Identify which cell holds the provided text, then report its (x, y) central coordinate. 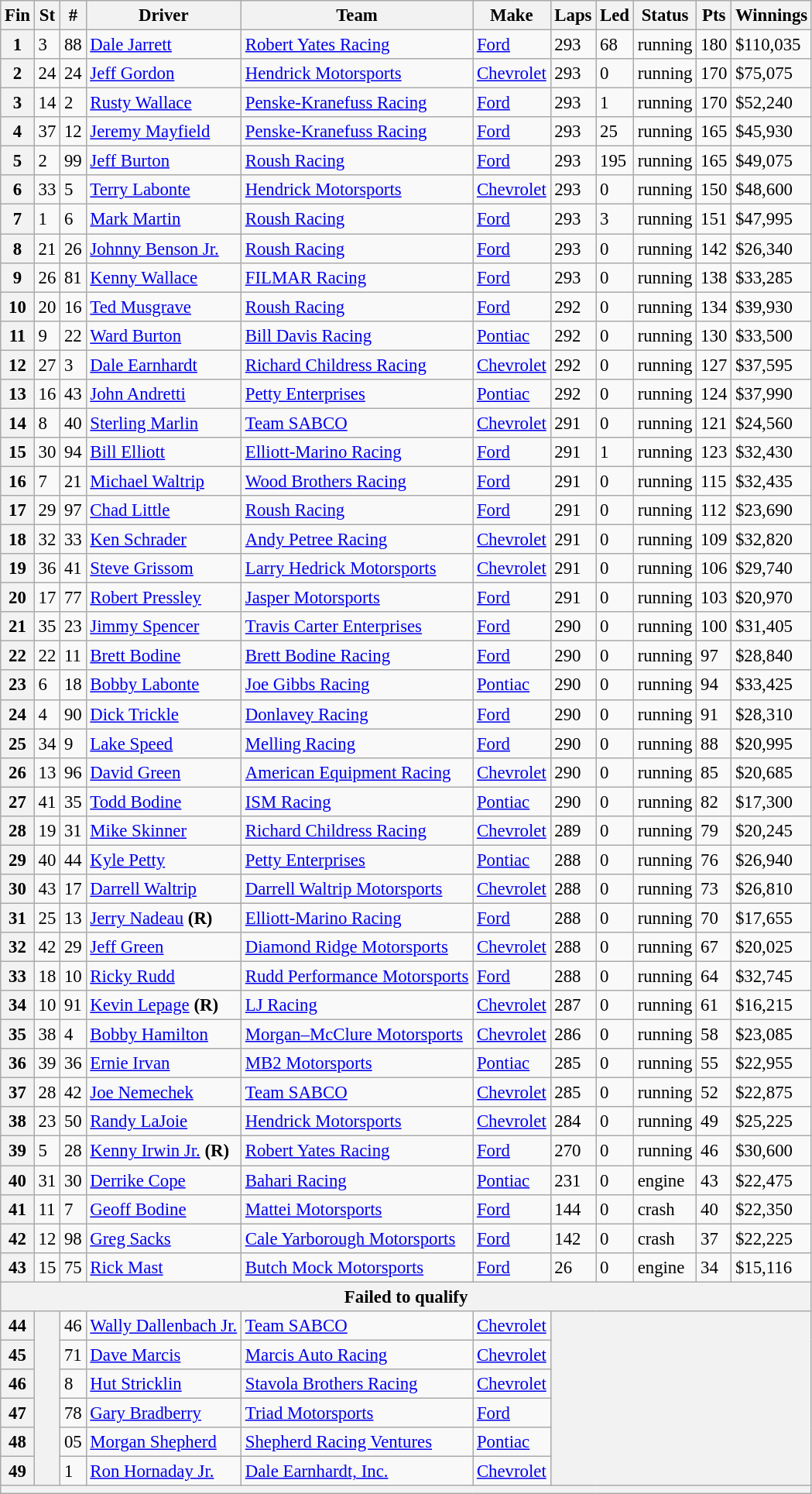
St (46, 15)
Jeff Burton (163, 161)
ISM Racing (356, 802)
Derrike Cope (163, 1180)
Bobby Labonte (163, 685)
47 (18, 1413)
$33,285 (772, 277)
Team (356, 15)
127 (714, 365)
90 (73, 714)
Wood Brothers Racing (356, 481)
Larry Hedrick Motorsports (356, 568)
MB2 Motorsports (356, 1063)
$49,075 (772, 161)
Rudd Performance Motorsports (356, 977)
$29,740 (772, 568)
Jasper Motorsports (356, 598)
78 (73, 1413)
$17,300 (772, 802)
Dick Trickle (163, 714)
134 (714, 307)
Jerry Nadeau (R) (163, 918)
$30,600 (772, 1151)
$37,990 (772, 394)
Laps (573, 15)
Ted Musgrave (163, 307)
$32,430 (772, 452)
55 (714, 1063)
$20,245 (772, 831)
$32,435 (772, 481)
FILMAR Racing (356, 277)
Ernie Irvan (163, 1063)
$48,600 (772, 190)
Lake Speed (163, 744)
123 (714, 452)
Diamond Ridge Motorsports (356, 947)
287 (573, 1005)
Gary Bradberry (163, 1413)
Kevin Lepage (R) (163, 1005)
$20,025 (772, 947)
$22,225 (772, 1238)
Dave Marcis (163, 1355)
71 (73, 1355)
Dale Earnhardt, Inc. (356, 1472)
Wally Dallenbach Jr. (163, 1326)
# (73, 15)
Terry Labonte (163, 190)
Andy Petree Racing (356, 540)
Randy LaJoie (163, 1122)
$37,595 (772, 365)
231 (573, 1180)
Kenny Irwin Jr. (R) (163, 1151)
45 (18, 1355)
Mattei Motorsports (356, 1209)
106 (714, 568)
$33,425 (772, 685)
$33,500 (772, 335)
Failed to qualify (406, 1297)
Winnings (772, 15)
52 (714, 1093)
109 (714, 540)
Status (664, 15)
Jimmy Spencer (163, 627)
Led (615, 15)
180 (714, 45)
$32,745 (772, 977)
115 (714, 481)
75 (73, 1267)
$15,116 (772, 1267)
121 (714, 423)
289 (573, 831)
284 (573, 1122)
$26,340 (772, 249)
Chad Little (163, 510)
$22,350 (772, 1209)
$20,970 (772, 598)
50 (73, 1122)
$52,240 (772, 103)
$25,225 (772, 1122)
David Green (163, 772)
130 (714, 335)
286 (573, 1035)
$22,475 (772, 1180)
Sterling Marlin (163, 423)
Shepherd Racing Ventures (356, 1442)
Dale Jarrett (163, 45)
Cale Yarborough Motorsports (356, 1238)
$16,215 (772, 1005)
LJ Racing (356, 1005)
58 (714, 1035)
Ward Burton (163, 335)
Greg Sacks (163, 1238)
Butch Mock Motorsports (356, 1267)
$22,955 (772, 1063)
John Andretti (163, 394)
Joe Nemechek (163, 1093)
$47,995 (772, 219)
Mike Skinner (163, 831)
99 (73, 161)
48 (18, 1442)
Morgan Shepherd (163, 1442)
$45,930 (772, 132)
Joe Gibbs Racing (356, 685)
77 (73, 598)
98 (73, 1238)
$24,560 (772, 423)
$17,655 (772, 918)
Brett Bodine Racing (356, 656)
Jeff Green (163, 947)
112 (714, 510)
$23,690 (772, 510)
85 (714, 772)
Stavola Brothers Racing (356, 1384)
Fin (18, 15)
70 (714, 918)
Rick Mast (163, 1267)
100 (714, 627)
Bobby Hamilton (163, 1035)
Donlavey Racing (356, 714)
Bill Davis Racing (356, 335)
$26,810 (772, 889)
124 (714, 394)
Melling Racing (356, 744)
$22,875 (772, 1093)
138 (714, 277)
$39,930 (772, 307)
$20,685 (772, 772)
American Equipment Racing (356, 772)
64 (714, 977)
$28,840 (772, 656)
Mark Martin (163, 219)
Johnny Benson Jr. (163, 249)
Driver (163, 15)
Morgan–McClure Motorsports (356, 1035)
Jeff Gordon (163, 74)
05 (73, 1442)
$75,075 (772, 74)
Jeremy Mayfield (163, 132)
Ricky Rudd (163, 977)
195 (615, 161)
Dale Earnhardt (163, 365)
81 (73, 277)
Kenny Wallace (163, 277)
76 (714, 860)
Darrell Waltrip (163, 889)
61 (714, 1005)
Todd Bodine (163, 802)
Robert Pressley (163, 598)
96 (73, 772)
Hut Stricklin (163, 1384)
$26,940 (772, 860)
Brett Bodine (163, 656)
151 (714, 219)
Steve Grissom (163, 568)
Pts (714, 15)
Marcis Auto Racing (356, 1355)
150 (714, 190)
Rusty Wallace (163, 103)
73 (714, 889)
103 (714, 598)
$23,085 (772, 1035)
Geoff Bodine (163, 1209)
79 (714, 831)
67 (714, 947)
Ron Hornaday Jr. (163, 1472)
Michael Waltrip (163, 481)
82 (714, 802)
$31,405 (772, 627)
Triad Motorsports (356, 1413)
Bill Elliott (163, 452)
68 (615, 45)
$110,035 (772, 45)
144 (573, 1209)
270 (573, 1151)
Kyle Petty (163, 860)
$20,995 (772, 744)
Ken Schrader (163, 540)
Make (512, 15)
Travis Carter Enterprises (356, 627)
Bahari Racing (356, 1180)
Darrell Waltrip Motorsports (356, 889)
$32,820 (772, 540)
$28,310 (772, 714)
